Identify which cell holds the provided text, then report its [X, Y] central coordinate. 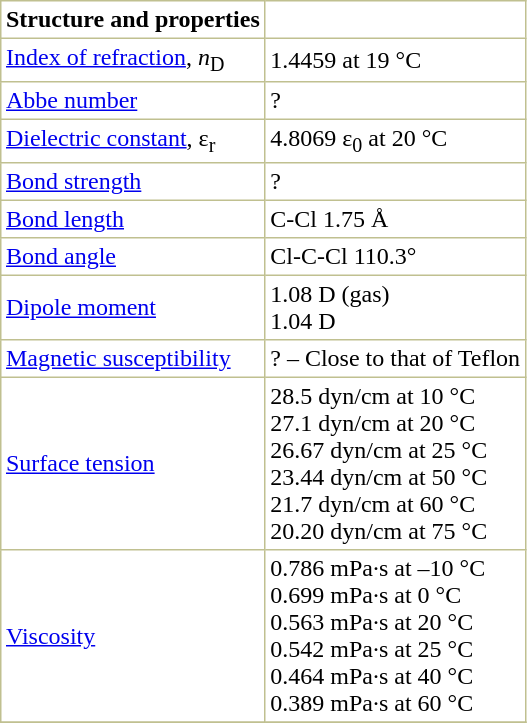
Index of refraction, nD [133, 60]
28.5 dyn/cm at 10 °C27.1 dyn/cm at 20 °C26.67 dyn/cm at 25 °C23.44 dyn/cm at 50 °C21.7 dyn/cm at 60 °C20.20 dyn/cm at 75 °C [395, 464]
Bond angle [133, 257]
1.4459 at 19 °C [395, 60]
Viscosity [133, 636]
Abbe number [133, 101]
Cl-C-Cl 110.3° [395, 257]
Structure and properties [133, 20]
Bond strength [133, 182]
Surface tension [133, 464]
Bond length [133, 220]
Dielectric constant, εr [133, 142]
4.8069 ε0 at 20 °C [395, 142]
Dipole moment [133, 308]
1.08 D (gas)1.04 D [395, 308]
Magnetic susceptibility [133, 359]
? – Close to that of Teflon [395, 359]
0.786 mPa·s at –10 °C0.699 mPa·s at 0 °C0.563 mPa·s at 20 °C0.542 mPa·s at 25 °C0.464 mPa·s at 40 °C0.389 mPa·s at 60 °C [395, 636]
C-Cl 1.75 Å [395, 220]
